Output the [X, Y] coordinate of the center of the cell containing the given text.  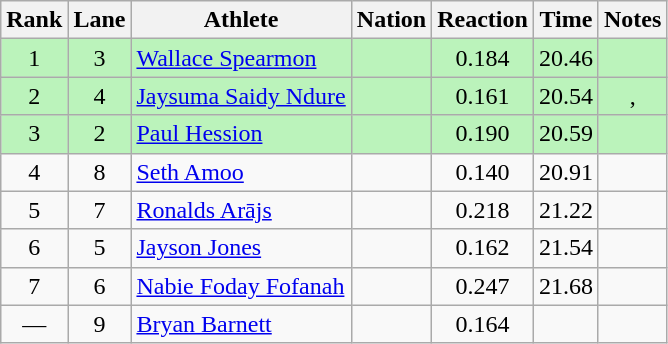
20.91 [566, 172]
Paul Hession [241, 134]
— [34, 324]
0.190 [483, 134]
Wallace Spearmon [241, 58]
Reaction [483, 20]
Nabie Foday Fofanah [241, 286]
0.184 [483, 58]
Ronalds Arājs [241, 210]
Notes [632, 20]
Athlete [241, 20]
Rank [34, 20]
Jayson Jones [241, 248]
0.140 [483, 172]
, [632, 96]
21.22 [566, 210]
Time [566, 20]
21.54 [566, 248]
0.164 [483, 324]
0.162 [483, 248]
0.218 [483, 210]
Nation [391, 20]
21.68 [566, 286]
Jaysuma Saidy Ndure [241, 96]
Seth Amoo [241, 172]
8 [100, 172]
Lane [100, 20]
9 [100, 324]
1 [34, 58]
Bryan Barnett [241, 324]
20.59 [566, 134]
0.247 [483, 286]
20.54 [566, 96]
0.161 [483, 96]
20.46 [566, 58]
